From the cell containing the given text, extract its center point as (x, y) coordinate. 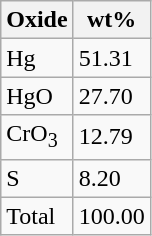
8.20 (112, 178)
27.70 (112, 96)
12.79 (112, 137)
HgO (37, 96)
wt% (112, 20)
S (37, 178)
Oxide (37, 20)
CrO3 (37, 137)
Hg (37, 58)
100.00 (112, 216)
Total (37, 216)
51.31 (112, 58)
